Provide the (X, Y) coordinate of the cell's center where the given text is located.  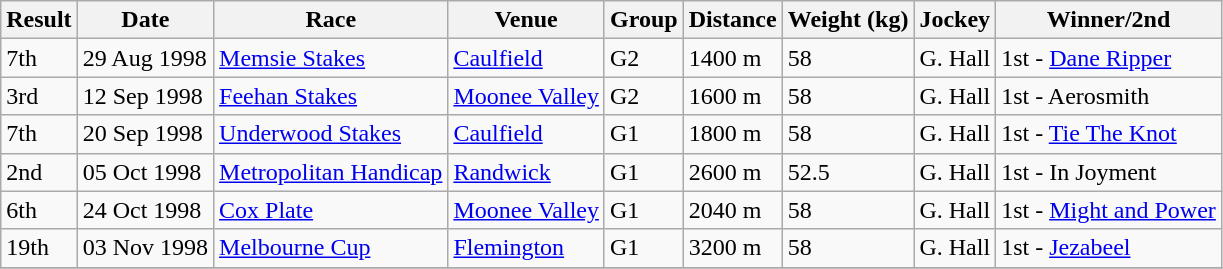
1st - Aerosmith (1109, 96)
1800 m (732, 134)
Randwick (526, 172)
24 Oct 1998 (145, 210)
Metropolitan Handicap (331, 172)
Result (39, 20)
1st - Dane Ripper (1109, 58)
1400 m (732, 58)
Feehan Stakes (331, 96)
20 Sep 1998 (145, 134)
05 Oct 1998 (145, 172)
1st - In Joyment (1109, 172)
1st - Tie The Knot (1109, 134)
Group (644, 20)
Underwood Stakes (331, 134)
Date (145, 20)
Jockey (955, 20)
2nd (39, 172)
03 Nov 1998 (145, 248)
29 Aug 1998 (145, 58)
Race (331, 20)
19th (39, 248)
Venue (526, 20)
Cox Plate (331, 210)
1st - Jezabeel (1109, 248)
Winner/2nd (1109, 20)
Flemington (526, 248)
1600 m (732, 96)
12 Sep 1998 (145, 96)
Melbourne Cup (331, 248)
2600 m (732, 172)
Weight (kg) (848, 20)
Memsie Stakes (331, 58)
52.5 (848, 172)
Distance (732, 20)
1st - Might and Power (1109, 210)
3rd (39, 96)
3200 m (732, 248)
6th (39, 210)
2040 m (732, 210)
